Output the [x, y] coordinate of the center of the cell containing the given text.  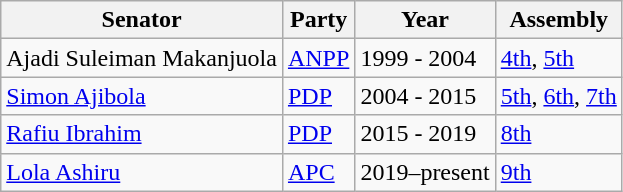
Rafiu Ibrahim [142, 134]
Senator [142, 20]
9th [558, 172]
8th [558, 134]
Simon Ajibola [142, 96]
2015 - 2019 [425, 134]
Ajadi Suleiman Makanjuola [142, 58]
2019–present [425, 172]
5th, 6th, 7th [558, 96]
ANPP [318, 58]
1999 - 2004 [425, 58]
Year [425, 20]
APC [318, 172]
2004 - 2015 [425, 96]
Assembly [558, 20]
Party [318, 20]
Lola Ashiru [142, 172]
4th, 5th [558, 58]
